Return [X, Y] of the center of cell containing provided text 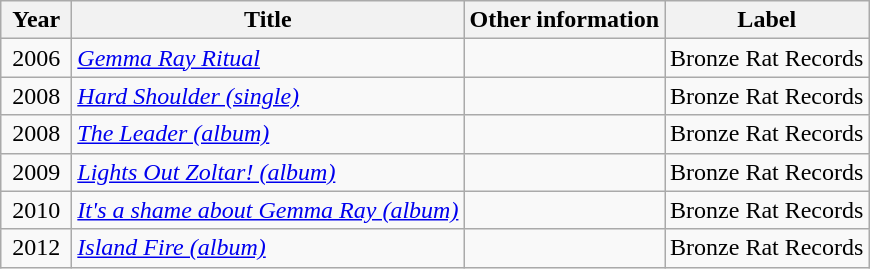
Label [767, 20]
It's a shame about Gemma Ray (album) [268, 210]
The Leader (album) [268, 134]
2009 [36, 172]
2006 [36, 58]
2010 [36, 210]
Hard Shoulder (single) [268, 96]
Other information [564, 20]
Title [268, 20]
Lights Out Zoltar! (album) [268, 172]
Year [36, 20]
2012 [36, 248]
Island Fire (album) [268, 248]
Gemma Ray Ritual [268, 58]
